Detect which cell encompasses the target text, then output its [X, Y] center coordinate. 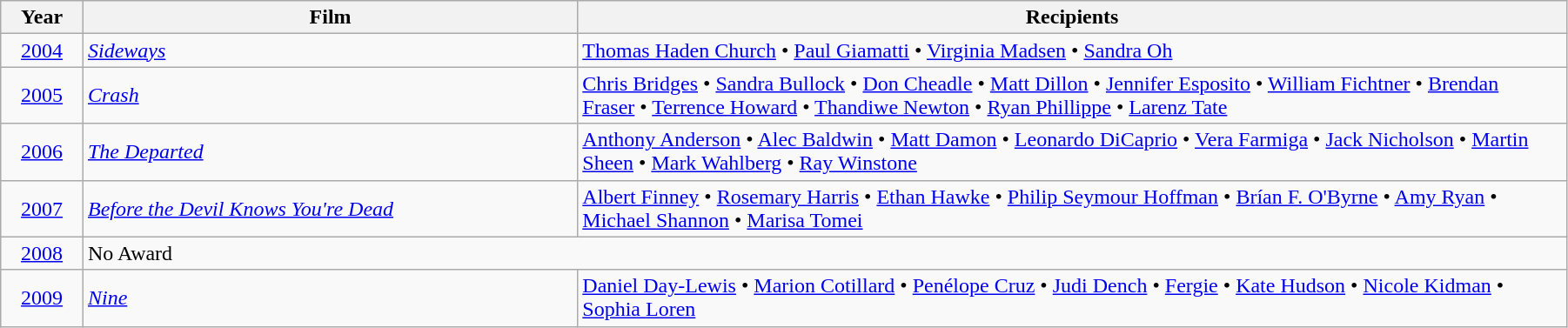
2007 [42, 209]
Film [330, 17]
2009 [42, 298]
2008 [42, 253]
Daniel Day-Lewis • Marion Cotillard • Penélope Cruz • Judi Dench • Fergie • Kate Hudson • Nicole Kidman • Sophia Loren [1072, 298]
Albert Finney • Rosemary Harris • Ethan Hawke • Philip Seymour Hoffman • Brían F. O'Byrne • Amy Ryan • Michael Shannon • Marisa Tomei [1072, 209]
Recipients [1072, 17]
No Award [825, 253]
Nine [330, 298]
2006 [42, 151]
Sideways [330, 50]
Crash [330, 96]
2004 [42, 50]
Anthony Anderson • Alec Baldwin • Matt Damon • Leonardo DiCaprio • Vera Farmiga • Jack Nicholson • Martin Sheen • Mark Wahlberg • Ray Winstone [1072, 151]
Year [42, 17]
The Departed [330, 151]
Before the Devil Knows You're Dead [330, 209]
Thomas Haden Church • Paul Giamatti • Virginia Madsen • Sandra Oh [1072, 50]
2005 [42, 96]
